Identify which cell holds the provided text, then report its [X, Y] central coordinate. 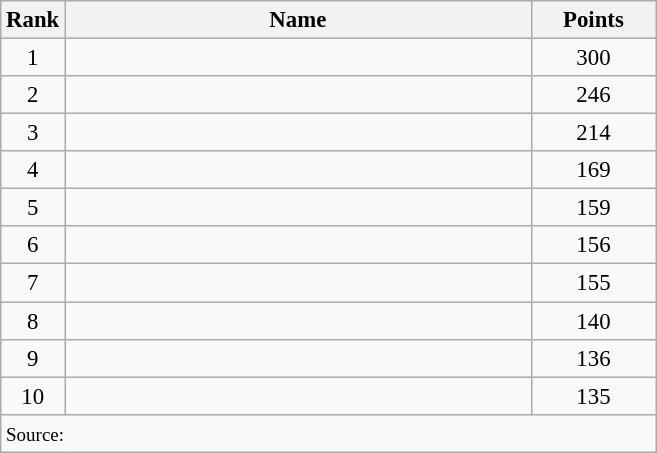
Name [298, 20]
136 [594, 358]
159 [594, 208]
2 [33, 95]
169 [594, 170]
10 [33, 396]
135 [594, 396]
8 [33, 321]
6 [33, 245]
156 [594, 245]
246 [594, 95]
300 [594, 58]
9 [33, 358]
1 [33, 58]
214 [594, 133]
140 [594, 321]
Points [594, 20]
Rank [33, 20]
4 [33, 170]
5 [33, 208]
3 [33, 133]
7 [33, 283]
Source: [328, 433]
155 [594, 283]
